Output the (x, y) coordinate of the center of the cell containing the given text.  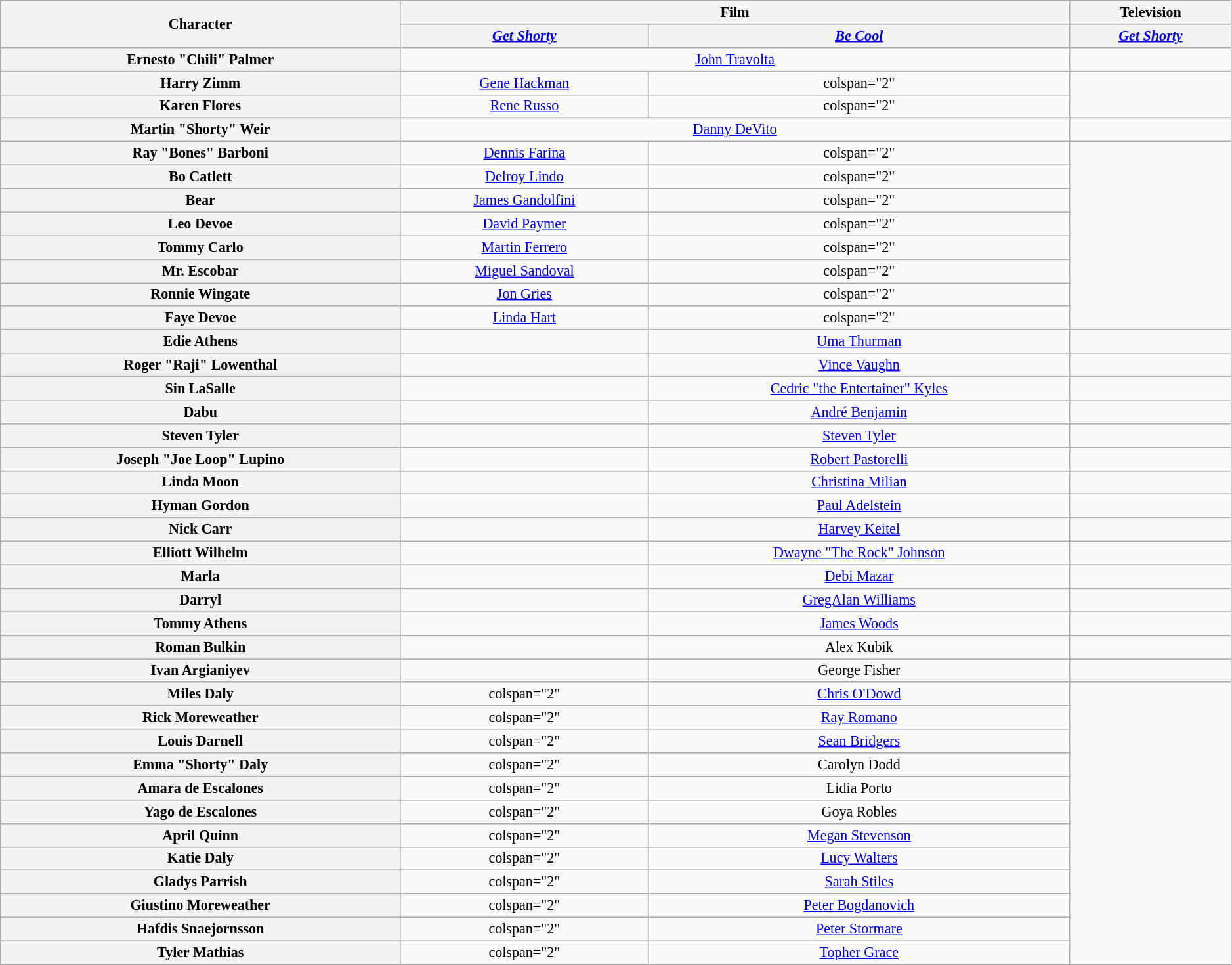
Ivan Argianiyev (201, 670)
Peter Stormare (859, 929)
Elliott Wilhelm (201, 553)
Chris O'Dowd (859, 694)
Linda Moon (201, 482)
Rene Russo (525, 106)
Linda Hart (525, 318)
Lidia Porto (859, 788)
Leo Devoe (201, 224)
Giustino Moreweather (201, 905)
Ronnie Wingate (201, 294)
Marla (201, 576)
Ernesto "Chili" Palmer (201, 59)
Danny DeVito (735, 130)
Roman Bulkin (201, 647)
Katie Daly (201, 859)
Topher Grace (859, 953)
Megan Stevenson (859, 835)
Joseph "Joe Loop" Lupino (201, 459)
Tyler Mathias (201, 953)
Paul Adelstein (859, 506)
Sean Bridgers (859, 741)
GregAlan Williams (859, 600)
Be Cool (859, 35)
Goya Robles (859, 811)
Cedric "the Entertainer" Kyles (859, 388)
Vince Vaughn (859, 365)
Christina Milian (859, 482)
Mr. Escobar (201, 270)
Miles Daly (201, 694)
Alex Kubik (859, 647)
Robert Pastorelli (859, 459)
Emma "Shorty" Daly (201, 764)
Peter Bogdanovich (859, 905)
Hyman Gordon (201, 506)
Tommy Athens (201, 624)
Hafdis Snaejornsson (201, 929)
James Woods (859, 624)
Bear (201, 200)
Film (735, 12)
Yago de Escalones (201, 811)
Sarah Stiles (859, 882)
David Paymer (525, 224)
Dennis Farina (525, 153)
Gene Hackman (525, 83)
April Quinn (201, 835)
Martin "Shorty" Weir (201, 130)
Darryl (201, 600)
Karen Flores (201, 106)
Roger "Raji" Lowenthal (201, 365)
Uma Thurman (859, 341)
Delroy Lindo (525, 177)
Television (1151, 12)
Jon Gries (525, 294)
Character (201, 24)
Lucy Walters (859, 859)
Gladys Parrish (201, 882)
Rick Moreweather (201, 718)
Dwayne "The Rock" Johnson (859, 553)
Carolyn Dodd (859, 764)
George Fisher (859, 670)
Debi Mazar (859, 576)
Ray Romano (859, 718)
John Travolta (735, 59)
Sin LaSalle (201, 388)
Amara de Escalones (201, 788)
Harvey Keitel (859, 529)
James Gandolfini (525, 200)
Miguel Sandoval (525, 270)
Tommy Carlo (201, 247)
Dabu (201, 412)
Harry Zimm (201, 83)
Edie Athens (201, 341)
Nick Carr (201, 529)
Martin Ferrero (525, 247)
Ray "Bones" Barboni (201, 153)
Louis Darnell (201, 741)
Faye Devoe (201, 318)
Bo Catlett (201, 177)
André Benjamin (859, 412)
